Find where the given text appears and provide that cell's center as [x, y] coordinate. 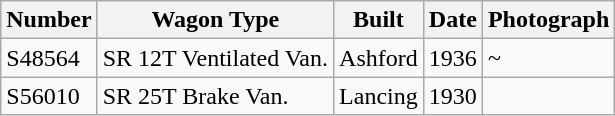
SR 12T Ventilated Van. [215, 58]
1930 [452, 96]
Wagon Type [215, 20]
S48564 [49, 58]
SR 25T Brake Van. [215, 96]
1936 [452, 58]
Built [379, 20]
~ [548, 58]
Photograph [548, 20]
S56010 [49, 96]
Ashford [379, 58]
Lancing [379, 96]
Number [49, 20]
Date [452, 20]
